Output the (x, y) coordinate of the center of the cell containing the given text.  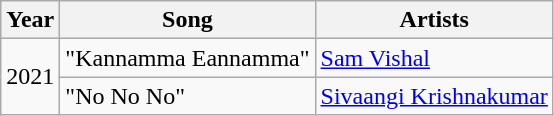
Sam Vishal (434, 58)
Song (188, 20)
"Kannamma Eannamma" (188, 58)
Artists (434, 20)
Sivaangi Krishnakumar (434, 96)
"No No No" (188, 96)
Year (30, 20)
2021 (30, 77)
